Output the (X, Y) coordinate of the center of the cell containing the given text.  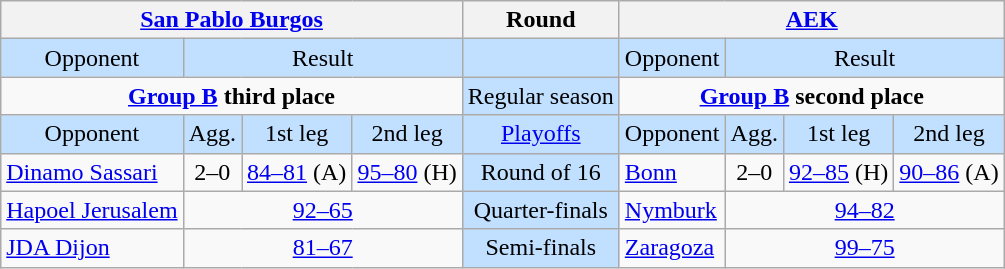
81–67 (322, 248)
JDA Dijon (92, 248)
AEK (812, 20)
Bonn (672, 172)
95–80 (H) (407, 172)
Hapoel Jerusalem (92, 210)
Regular season (540, 96)
84–81 (A) (297, 172)
Semi-finals (540, 248)
Nymburk (672, 210)
Quarter-finals (540, 210)
92–85 (H) (838, 172)
Group B third place (232, 96)
Round of 16 (540, 172)
99–75 (864, 248)
Round (540, 20)
92–65 (322, 210)
90–86 (A) (949, 172)
Group B second place (812, 96)
94–82 (864, 210)
Zaragoza (672, 248)
Playoffs (540, 134)
San Pablo Burgos (232, 20)
Dinamo Sassari (92, 172)
